From the cell containing the given text, extract its center point as (X, Y) coordinate. 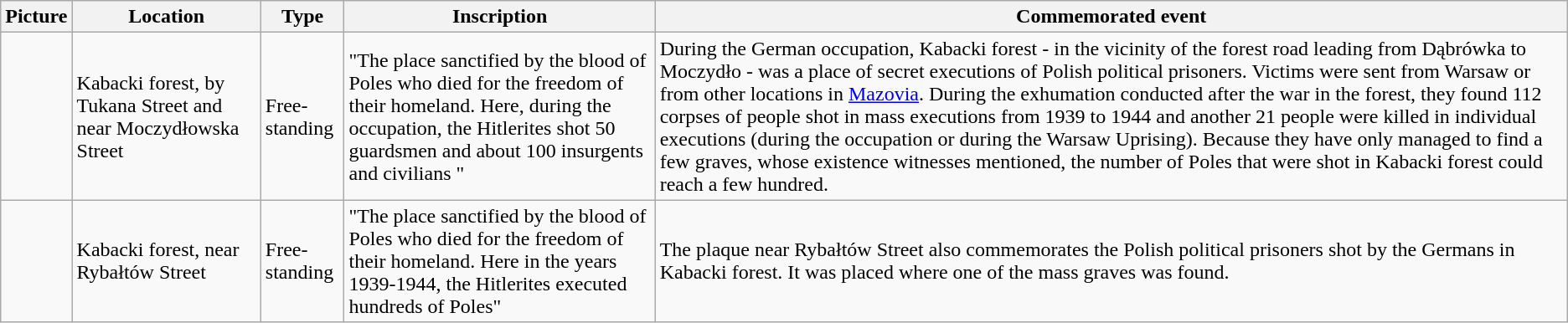
Kabacki forest, by Tukana Street and near Moczydłowska Street (166, 116)
Commemorated event (1111, 17)
Location (166, 17)
Inscription (499, 17)
Picture (37, 17)
Kabacki forest, near Rybałtów Street (166, 261)
Type (302, 17)
